Determine the [x, y] coordinate at the center of the cell enclosing the given text.  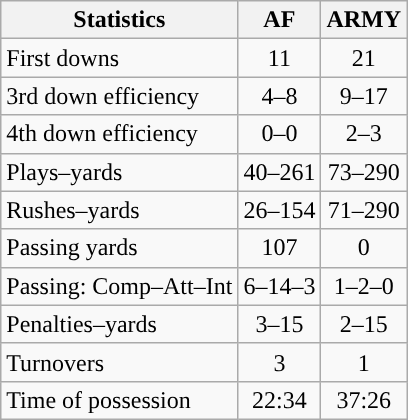
3rd down efficiency [120, 96]
1 [364, 362]
4th down efficiency [120, 134]
AF [280, 20]
2–3 [364, 134]
Turnovers [120, 362]
107 [280, 248]
0 [364, 248]
21 [364, 58]
Rushes–yards [120, 210]
First downs [120, 58]
Plays–yards [120, 172]
3–15 [280, 324]
Passing yards [120, 248]
0–0 [280, 134]
Statistics [120, 20]
1–2–0 [364, 286]
Penalties–yards [120, 324]
Time of possession [120, 400]
ARMY [364, 20]
4–8 [280, 96]
6–14–3 [280, 286]
2–15 [364, 324]
71–290 [364, 210]
26–154 [280, 210]
3 [280, 362]
11 [280, 58]
73–290 [364, 172]
22:34 [280, 400]
Passing: Comp–Att–Int [120, 286]
37:26 [364, 400]
9–17 [364, 96]
40–261 [280, 172]
